Detect which cell encompasses the target text, then output its (X, Y) center coordinate. 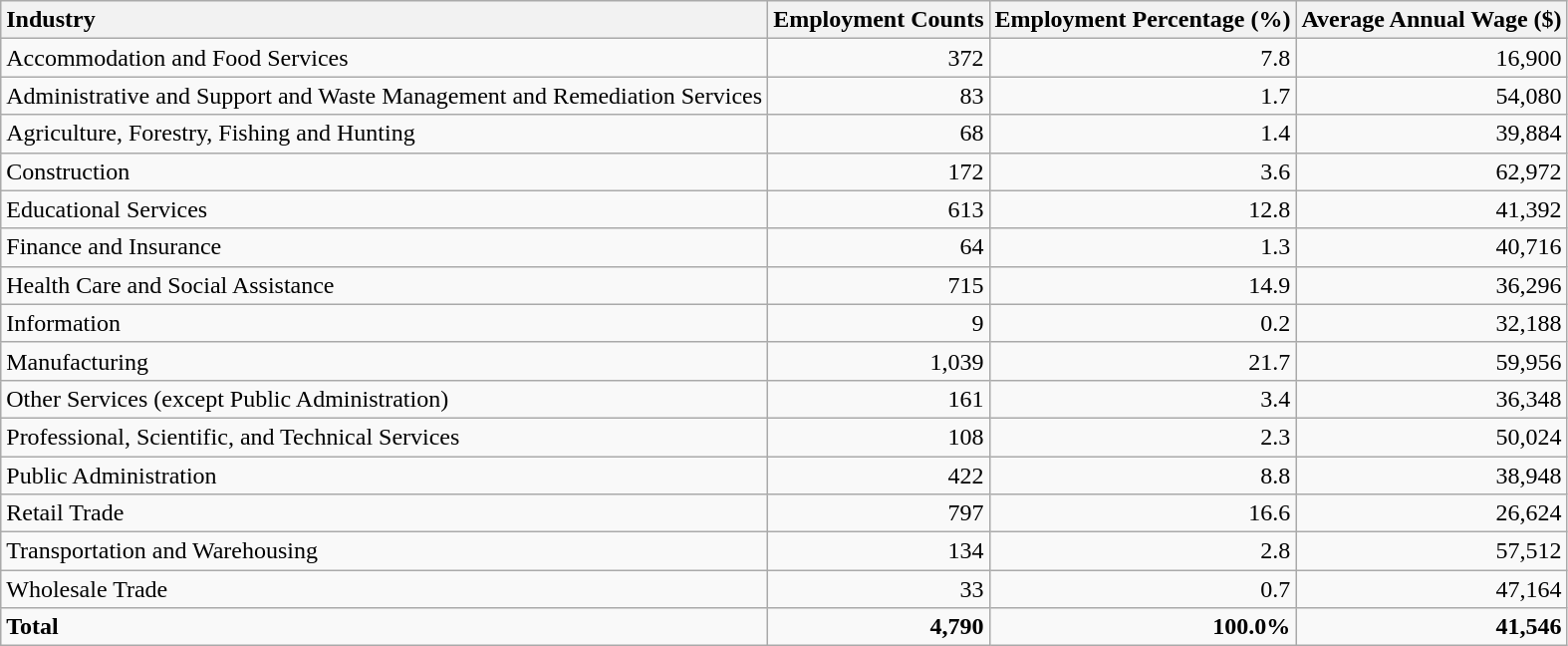
0.2 (1143, 323)
9 (879, 323)
36,348 (1432, 399)
Construction (385, 171)
3.6 (1143, 171)
0.7 (1143, 589)
41,546 (1432, 627)
613 (879, 209)
Manufacturing (385, 361)
41,392 (1432, 209)
100.0% (1143, 627)
Total (385, 627)
797 (879, 513)
59,956 (1432, 361)
12.8 (1143, 209)
Administrative and Support and Waste Management and Remediation Services (385, 96)
21.7 (1143, 361)
39,884 (1432, 134)
1.7 (1143, 96)
Employment Percentage (%) (1143, 20)
2.8 (1143, 551)
Accommodation and Food Services (385, 58)
64 (879, 247)
47,164 (1432, 589)
Other Services (except Public Administration) (385, 399)
32,188 (1432, 323)
54,080 (1432, 96)
Retail Trade (385, 513)
134 (879, 551)
Average Annual Wage ($) (1432, 20)
62,972 (1432, 171)
Industry (385, 20)
50,024 (1432, 437)
Health Care and Social Assistance (385, 285)
14.9 (1143, 285)
1.3 (1143, 247)
40,716 (1432, 247)
Information (385, 323)
4,790 (879, 627)
83 (879, 96)
Educational Services (385, 209)
422 (879, 476)
68 (879, 134)
172 (879, 171)
8.8 (1143, 476)
16,900 (1432, 58)
372 (879, 58)
Professional, Scientific, and Technical Services (385, 437)
57,512 (1432, 551)
Finance and Insurance (385, 247)
161 (879, 399)
33 (879, 589)
1.4 (1143, 134)
36,296 (1432, 285)
Employment Counts (879, 20)
38,948 (1432, 476)
7.8 (1143, 58)
16.6 (1143, 513)
2.3 (1143, 437)
1,039 (879, 361)
Agriculture, Forestry, Fishing and Hunting (385, 134)
3.4 (1143, 399)
108 (879, 437)
Wholesale Trade (385, 589)
Transportation and Warehousing (385, 551)
715 (879, 285)
Public Administration (385, 476)
26,624 (1432, 513)
